Locate the cell with the specified text and output its [x, y] center coordinate. 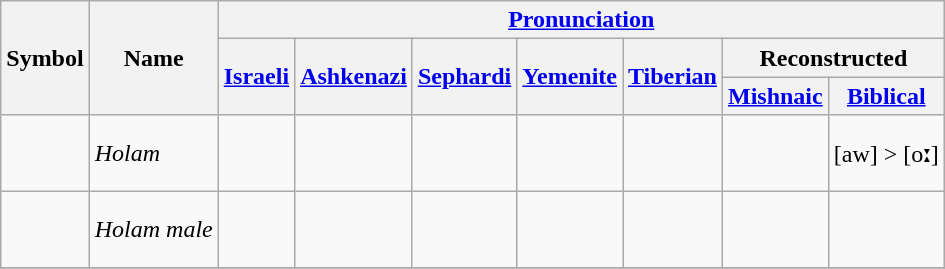
Mishnaic [775, 96]
Pronunciation [581, 20]
Reconstructed [833, 58]
Yemenite [570, 77]
Holam male [154, 229]
Holam [154, 153]
Tiberian [672, 77]
[aw] > [oː] [886, 153]
Name [154, 58]
Symbol [45, 58]
Sephardi [464, 77]
Israeli [256, 77]
Ashkenazi [354, 77]
Biblical [886, 96]
